Detect which cell encompasses the target text, then output its [X, Y] center coordinate. 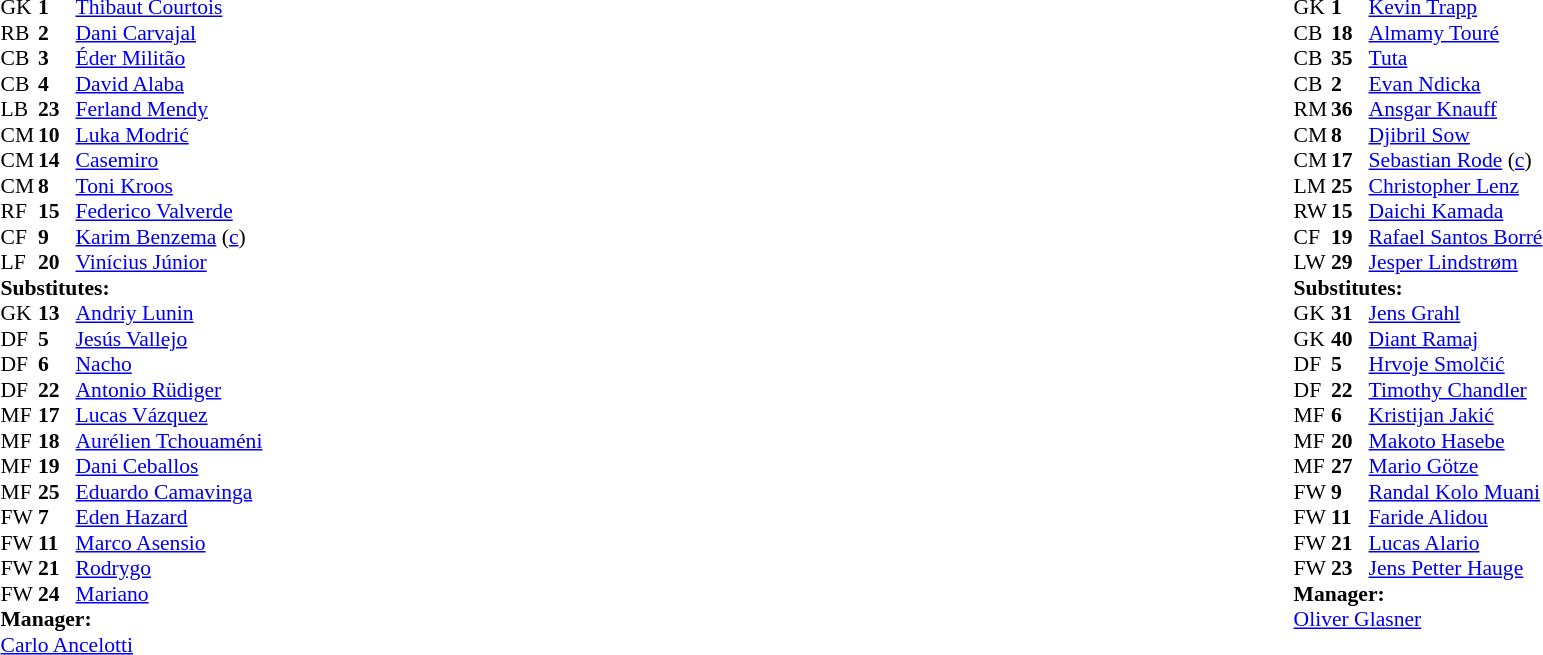
Hrvoje Smolčić [1456, 365]
14 [57, 161]
Dani Carvajal [170, 33]
13 [57, 313]
35 [1350, 59]
10 [57, 135]
Mario Götze [1456, 467]
29 [1350, 263]
Eduardo Camavinga [170, 492]
Aurélien Tchouaméni [170, 441]
Tuta [1456, 59]
Antonio Rüdiger [170, 390]
RF [19, 211]
LW [1313, 263]
Luka Modrić [170, 135]
Sebastian Rode (c) [1456, 161]
Casemiro [170, 161]
RM [1313, 109]
Lucas Alario [1456, 543]
Karim Benzema (c) [170, 237]
Jesús Vallejo [170, 339]
LM [1313, 186]
Andriy Lunin [170, 313]
Mariano [170, 594]
Ferland Mendy [170, 109]
Timothy Chandler [1456, 390]
Éder Militão [170, 59]
Diant Ramaj [1456, 339]
Jesper Lindstrøm [1456, 263]
Toni Kroos [170, 186]
Randal Kolo Muani [1456, 492]
Ansgar Knauff [1456, 109]
7 [57, 517]
Lucas Vázquez [170, 415]
Marco Asensio [170, 543]
Rafael Santos Borré [1456, 237]
3 [57, 59]
LF [19, 263]
Vinícius Júnior [170, 263]
40 [1350, 339]
Makoto Hasebe [1456, 441]
24 [57, 594]
RB [19, 33]
Jens Petter Hauge [1456, 569]
Dani Ceballos [170, 467]
Federico Valverde [170, 211]
RW [1313, 211]
Christopher Lenz [1456, 186]
Eden Hazard [170, 517]
Kristijan Jakić [1456, 415]
LB [19, 109]
Nacho [170, 365]
Djibril Sow [1456, 135]
Jens Grahl [1456, 313]
Almamy Touré [1456, 33]
27 [1350, 467]
Daichi Kamada [1456, 211]
Evan Ndicka [1456, 84]
31 [1350, 313]
David Alaba [170, 84]
Faride Alidou [1456, 517]
4 [57, 84]
Oliver Glasner [1418, 619]
36 [1350, 109]
Rodrygo [170, 569]
